Search for the cell housing the specified text and yield its [X, Y] center coordinate. 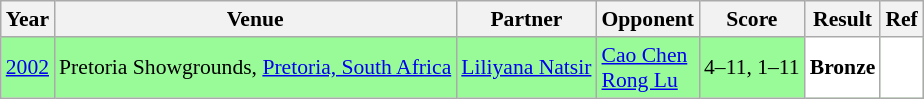
2002 [28, 68]
Result [843, 19]
Partner [526, 19]
Ref [901, 19]
4–11, 1–11 [752, 68]
Pretoria Showgrounds, Pretoria, South Africa [255, 68]
Bronze [843, 68]
Liliyana Natsir [526, 68]
Venue [255, 19]
Year [28, 19]
Opponent [648, 19]
Score [752, 19]
Cao Chen Rong Lu [648, 68]
